Output the (x, y) coordinate of the center of the cell containing the given text.  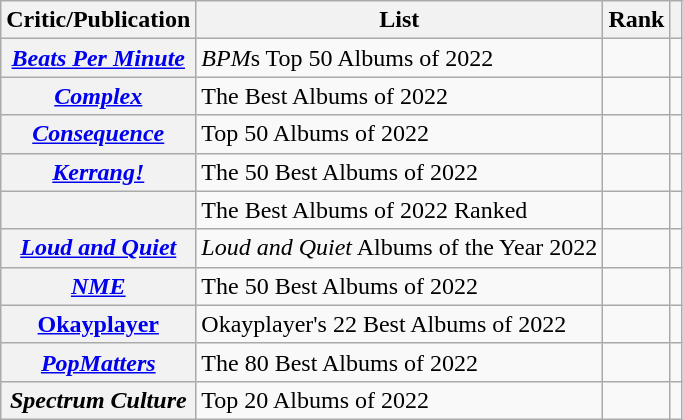
Beats Per Minute (98, 58)
The Best Albums of 2022 Ranked (400, 210)
Consequence (98, 134)
Rank (636, 20)
Top 50 Albums of 2022 (400, 134)
BPMs Top 50 Albums of 2022 (400, 58)
Complex (98, 96)
Spectrum Culture (98, 400)
Kerrang! (98, 172)
List (400, 20)
NME (98, 286)
Loud and Quiet Albums of the Year 2022 (400, 248)
The 80 Best Albums of 2022 (400, 362)
Loud and Quiet (98, 248)
Okayplayer's 22 Best Albums of 2022 (400, 324)
Critic/Publication (98, 20)
The Best Albums of 2022 (400, 96)
PopMatters (98, 362)
Top 20 Albums of 2022 (400, 400)
Okayplayer (98, 324)
